Pinpoint the cell where the given text exists, returning its [X, Y] midpoint coordinate. 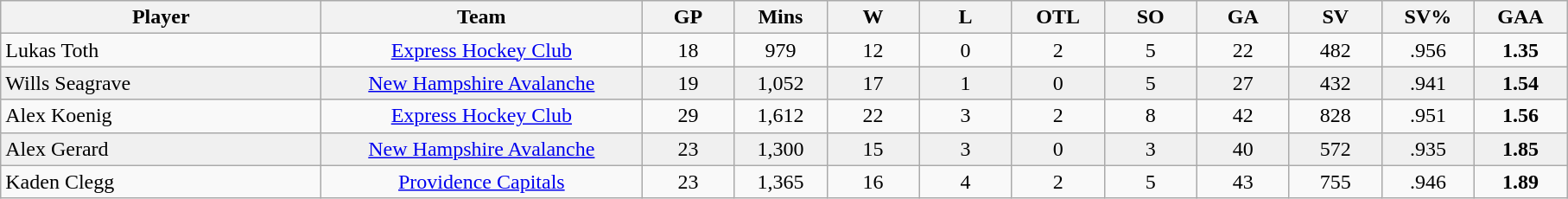
Team [482, 17]
43 [1242, 182]
1 [966, 83]
.935 [1427, 149]
.941 [1427, 83]
Player [161, 17]
432 [1336, 83]
.946 [1427, 182]
SO [1151, 17]
8 [1151, 116]
29 [688, 116]
979 [781, 50]
1,365 [781, 182]
1,612 [781, 116]
SV% [1427, 17]
17 [873, 83]
OTL [1057, 17]
Lukas Toth [161, 50]
1.85 [1520, 149]
GA [1242, 17]
40 [1242, 149]
Alex Gerard [161, 149]
.956 [1427, 50]
SV [1336, 17]
15 [873, 149]
16 [873, 182]
18 [688, 50]
1.56 [1520, 116]
572 [1336, 149]
482 [1336, 50]
4 [966, 182]
1,052 [781, 83]
12 [873, 50]
W [873, 17]
1.54 [1520, 83]
1,300 [781, 149]
L [966, 17]
Kaden Clegg [161, 182]
Providence Capitals [482, 182]
755 [1336, 182]
42 [1242, 116]
1.35 [1520, 50]
828 [1336, 116]
GAA [1520, 17]
Mins [781, 17]
Alex Koenig [161, 116]
1.89 [1520, 182]
27 [1242, 83]
GP [688, 17]
19 [688, 83]
.951 [1427, 116]
Wills Seagrave [161, 83]
